Extract the (x, y) coordinate from the center of the cell holding the provided text.  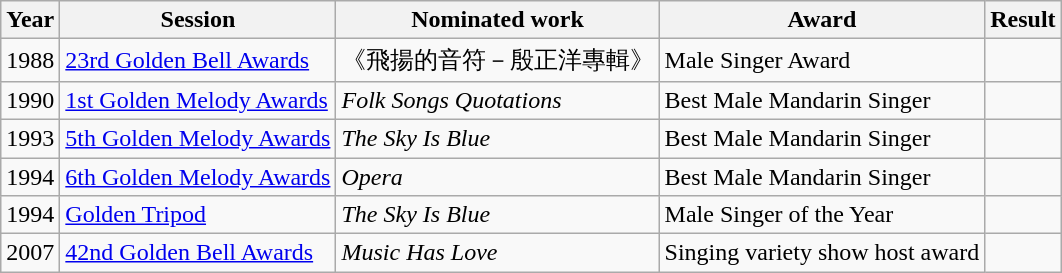
Opera (498, 177)
Golden Tripod (198, 215)
《飛揚的音符－殷正洋專輯》 (498, 60)
1988 (30, 60)
Music Has Love (498, 253)
Award (822, 20)
2007 (30, 253)
5th Golden Melody Awards (198, 138)
Year (30, 20)
Folk Songs Quotations (498, 100)
Male Singer Award (822, 60)
Result (1023, 20)
1993 (30, 138)
1990 (30, 100)
Singing variety show host award (822, 253)
23rd Golden Bell Awards (198, 60)
42nd Golden Bell Awards (198, 253)
Session (198, 20)
6th Golden Melody Awards (198, 177)
Male Singer of the Year (822, 215)
1st Golden Melody Awards (198, 100)
Nominated work (498, 20)
